Pinpoint the cell where the given text exists, returning its [X, Y] midpoint coordinate. 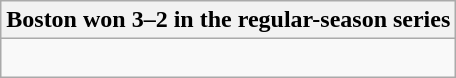
Boston won 3–2 in the regular-season series [228, 20]
